Output the (x, y) coordinate of the center of the cell containing the given text.  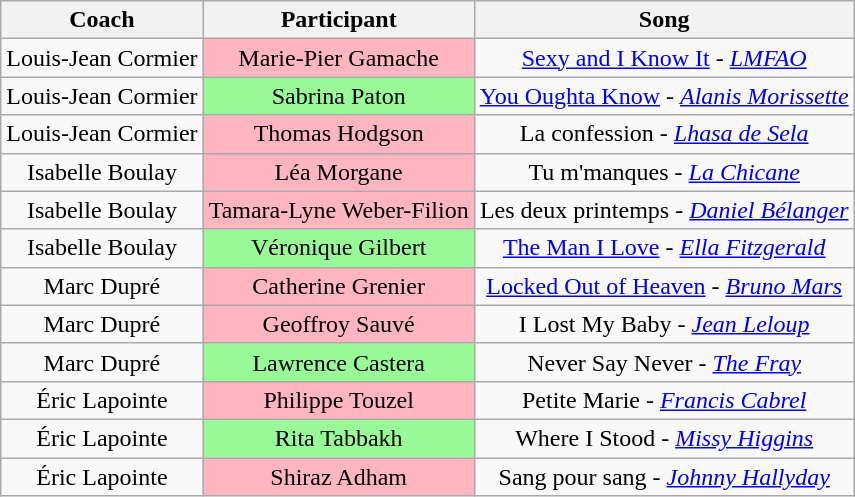
Tu m'manques - La Chicane (664, 172)
Locked Out of Heaven - Bruno Mars (664, 286)
Shiraz Adham (338, 477)
Marie-Pier Gamache (338, 58)
Never Say Never - The Fray (664, 362)
Coach (102, 20)
Tamara-Lyne Weber-Filion (338, 210)
Véronique Gilbert (338, 248)
Petite Marie - Francis Cabrel (664, 400)
Thomas Hodgson (338, 134)
Lawrence Castera (338, 362)
La confession - Lhasa de Sela (664, 134)
Les deux printemps - Daniel Bélanger (664, 210)
The Man I Love - Ella Fitzgerald (664, 248)
Sexy and I Know It - LMFAO (664, 58)
Rita Tabbakh (338, 438)
Participant (338, 20)
Léa Morgane (338, 172)
Sang pour sang - Johnny Hallyday (664, 477)
Sabrina Paton (338, 96)
Catherine Grenier (338, 286)
Philippe Touzel (338, 400)
Song (664, 20)
You Oughta Know - Alanis Morissette (664, 96)
Geoffroy Sauvé (338, 324)
Where I Stood - Missy Higgins (664, 438)
I Lost My Baby - Jean Leloup (664, 324)
